Search for the cell housing the specified text and yield its (X, Y) center coordinate. 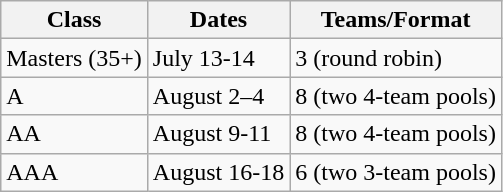
6 (two 3-team pools) (396, 172)
Class (74, 20)
August 16-18 (218, 172)
3 (round robin) (396, 58)
August 9-11 (218, 134)
A (74, 96)
AA (74, 134)
AAA (74, 172)
Dates (218, 20)
July 13-14 (218, 58)
Teams/Format (396, 20)
Masters (35+) (74, 58)
August 2–4 (218, 96)
